Return the [x, y] coordinate for the center point of the cell that contains the specified text.  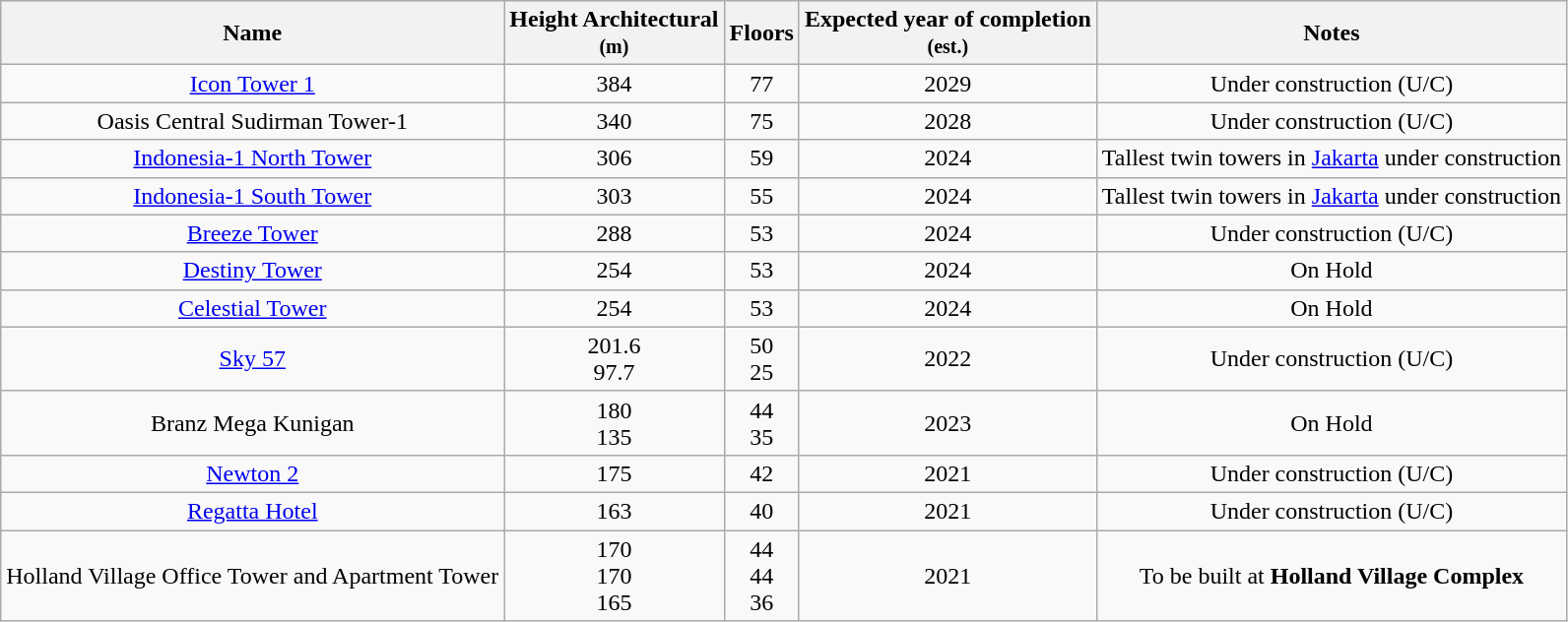
42 [761, 473]
Destiny Tower [252, 271]
2023 [947, 423]
201.697.7 [615, 358]
Celestial Tower [252, 308]
Height Architectural(m) [615, 33]
Floors [761, 33]
Icon Tower 1 [252, 84]
Regatta Hotel [252, 511]
Notes [1332, 33]
Name [252, 33]
75 [761, 121]
180135 [615, 423]
Sky 57 [252, 358]
Newton 2 [252, 473]
5025 [761, 358]
303 [615, 196]
Indonesia-1 North Tower [252, 158]
Oasis Central Sudirman Tower-1 [252, 121]
306 [615, 158]
384 [615, 84]
163 [615, 511]
444436 [761, 575]
340 [615, 121]
40 [761, 511]
2028 [947, 121]
2022 [947, 358]
To be built at Holland Village Complex [1332, 575]
55 [761, 196]
Holland Village Office Tower and Apartment Tower [252, 575]
170170165 [615, 575]
288 [615, 233]
77 [761, 84]
Indonesia-1 South Tower [252, 196]
59 [761, 158]
Branz Mega Kunigan [252, 423]
2029 [947, 84]
4435 [761, 423]
Breeze Tower [252, 233]
Expected year of completion(est.) [947, 33]
175 [615, 473]
